Scan for the cell matching the given text and deliver its [X, Y] coordinate at center. 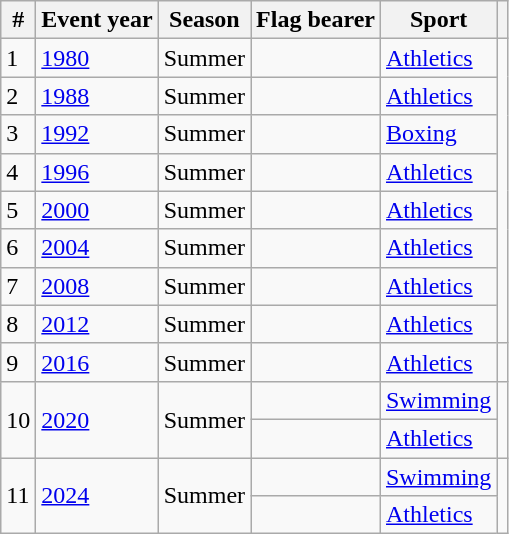
2016 [97, 362]
2020 [97, 419]
11 [18, 496]
1996 [97, 172]
10 [18, 419]
1992 [97, 134]
5 [18, 210]
1988 [97, 96]
4 [18, 172]
Flag bearer [316, 20]
6 [18, 248]
8 [18, 324]
2008 [97, 286]
2012 [97, 324]
2000 [97, 210]
9 [18, 362]
Sport [438, 20]
1980 [97, 58]
2 [18, 96]
# [18, 20]
1 [18, 58]
3 [18, 134]
2024 [97, 496]
Boxing [438, 134]
2004 [97, 248]
7 [18, 286]
Season [204, 20]
Event year [97, 20]
